Extract the [X, Y] coordinate from the center of the cell holding the provided text.  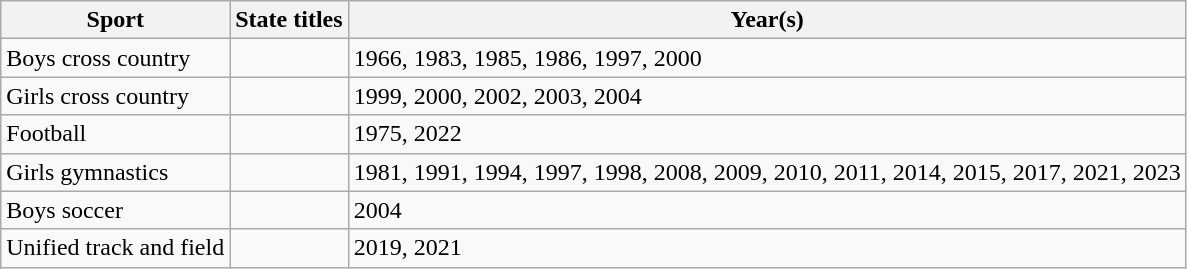
2004 [767, 210]
1975, 2022 [767, 134]
1981, 1991, 1994, 1997, 1998, 2008, 2009, 2010, 2011, 2014, 2015, 2017, 2021, 2023 [767, 172]
Sport [116, 20]
Boys soccer [116, 210]
Boys cross country [116, 58]
Year(s) [767, 20]
Unified track and field [116, 248]
1966, 1983, 1985, 1986, 1997, 2000 [767, 58]
1999, 2000, 2002, 2003, 2004 [767, 96]
Girls cross country [116, 96]
Girls gymnastics [116, 172]
Football [116, 134]
2019, 2021 [767, 248]
State titles [289, 20]
